Determine the (x, y) coordinate at the center of the cell enclosing the given text.  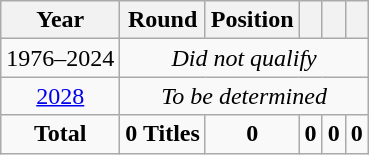
1976–2024 (60, 58)
To be determined (244, 96)
Did not qualify (244, 58)
2028 (60, 96)
Year (60, 20)
Total (60, 134)
Round (163, 20)
Position (252, 20)
0 Titles (163, 134)
